Search for the cell housing the specified text and yield its (X, Y) center coordinate. 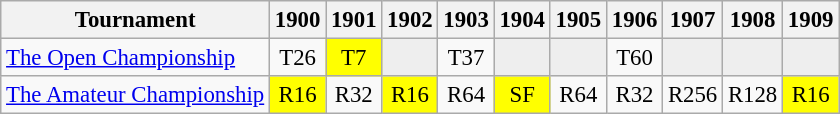
1909 (811, 20)
SF (522, 95)
R128 (753, 95)
T26 (298, 58)
1903 (466, 20)
The Amateur Championship (136, 95)
1905 (578, 20)
R256 (693, 95)
1901 (354, 20)
T60 (634, 58)
1902 (410, 20)
The Open Championship (136, 58)
T7 (354, 58)
1906 (634, 20)
1900 (298, 20)
1904 (522, 20)
1907 (693, 20)
T37 (466, 58)
1908 (753, 20)
Tournament (136, 20)
